Scan for the cell matching the given text and deliver its [X, Y] coordinate at center. 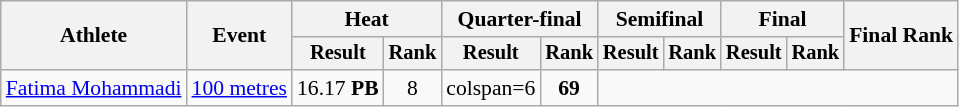
Quarter-final [520, 19]
100 metres [240, 88]
Final [782, 19]
8 [413, 88]
Athlete [94, 36]
Fatima Mohammadi [94, 88]
colspan=6 [490, 88]
16.17 PB [338, 88]
Heat [366, 19]
Final Rank [901, 36]
Event [240, 36]
Semifinal [660, 19]
69 [569, 88]
